Scan for the cell matching the given text and deliver its [X, Y] coordinate at center. 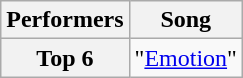
Song [186, 20]
Top 6 [65, 58]
"Emotion" [186, 58]
Performers [65, 20]
